For the text-containing cell, return its midpoint in (x, y) coordinate format. 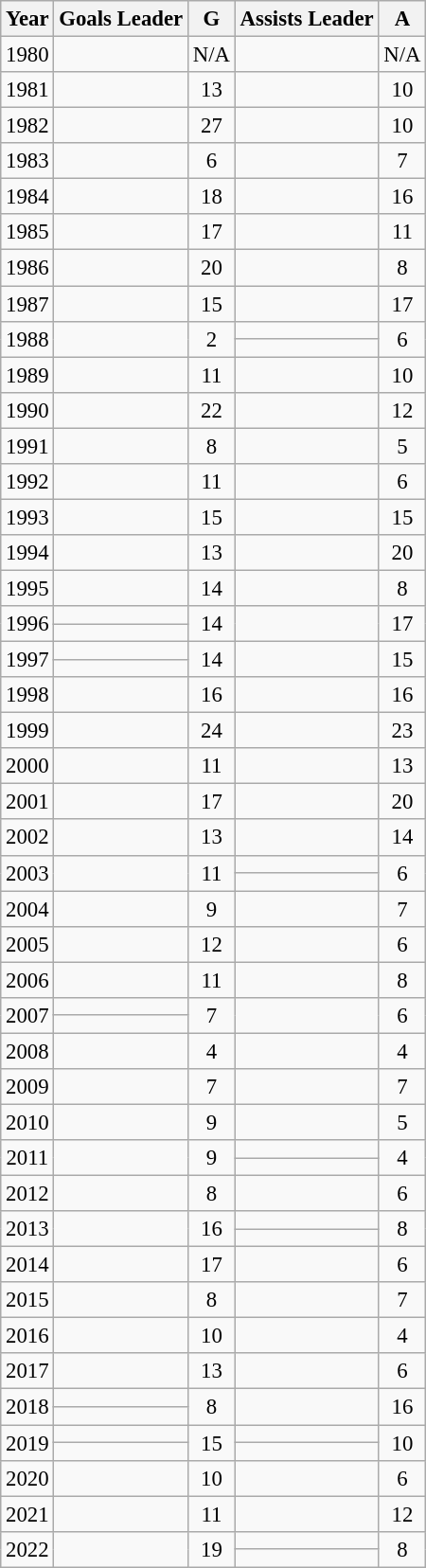
1982 (27, 126)
19 (211, 1549)
2017 (27, 1372)
27 (211, 126)
1990 (27, 410)
1991 (27, 446)
1993 (27, 517)
1989 (27, 375)
Year (27, 19)
1984 (27, 197)
2012 (27, 1194)
2019 (27, 1443)
1981 (27, 90)
2008 (27, 1051)
1985 (27, 232)
23 (402, 731)
1983 (27, 161)
1992 (27, 482)
2014 (27, 1265)
Assists Leader (307, 19)
2003 (27, 873)
2021 (27, 1514)
1986 (27, 268)
18 (211, 197)
2018 (27, 1407)
2007 (27, 1016)
G (211, 19)
1988 (27, 339)
2005 (27, 944)
1998 (27, 695)
2013 (27, 1229)
1987 (27, 304)
1994 (27, 553)
2001 (27, 802)
24 (211, 731)
2020 (27, 1478)
1997 (27, 660)
22 (211, 410)
2010 (27, 1122)
2004 (27, 909)
1995 (27, 588)
2016 (27, 1336)
2015 (27, 1300)
A (402, 19)
2000 (27, 766)
2 (211, 339)
Goals Leader (121, 19)
2022 (27, 1549)
1980 (27, 55)
1996 (27, 624)
2011 (27, 1158)
2002 (27, 838)
2006 (27, 980)
1999 (27, 731)
2009 (27, 1087)
